Determine the (x, y) coordinate at the center of the cell enclosing the given text.  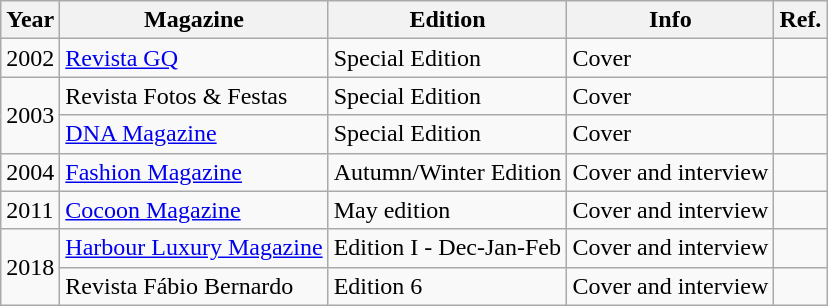
Ref. (800, 20)
DNA Magazine (194, 134)
Revista Fábio Bernardo (194, 286)
Year (30, 20)
Magazine (194, 20)
2011 (30, 210)
2002 (30, 58)
2004 (30, 172)
Fashion Magazine (194, 172)
Revista GQ (194, 58)
2018 (30, 267)
Revista Fotos & Festas (194, 96)
Edition I - Dec-Jan-Feb (448, 248)
2003 (30, 115)
Edition 6 (448, 286)
Autumn/Winter Edition (448, 172)
Info (670, 20)
Cocoon Magazine (194, 210)
May edition (448, 210)
Harbour Luxury Magazine (194, 248)
Edition (448, 20)
